Pinpoint the cell where the given text exists, returning its [X, Y] midpoint coordinate. 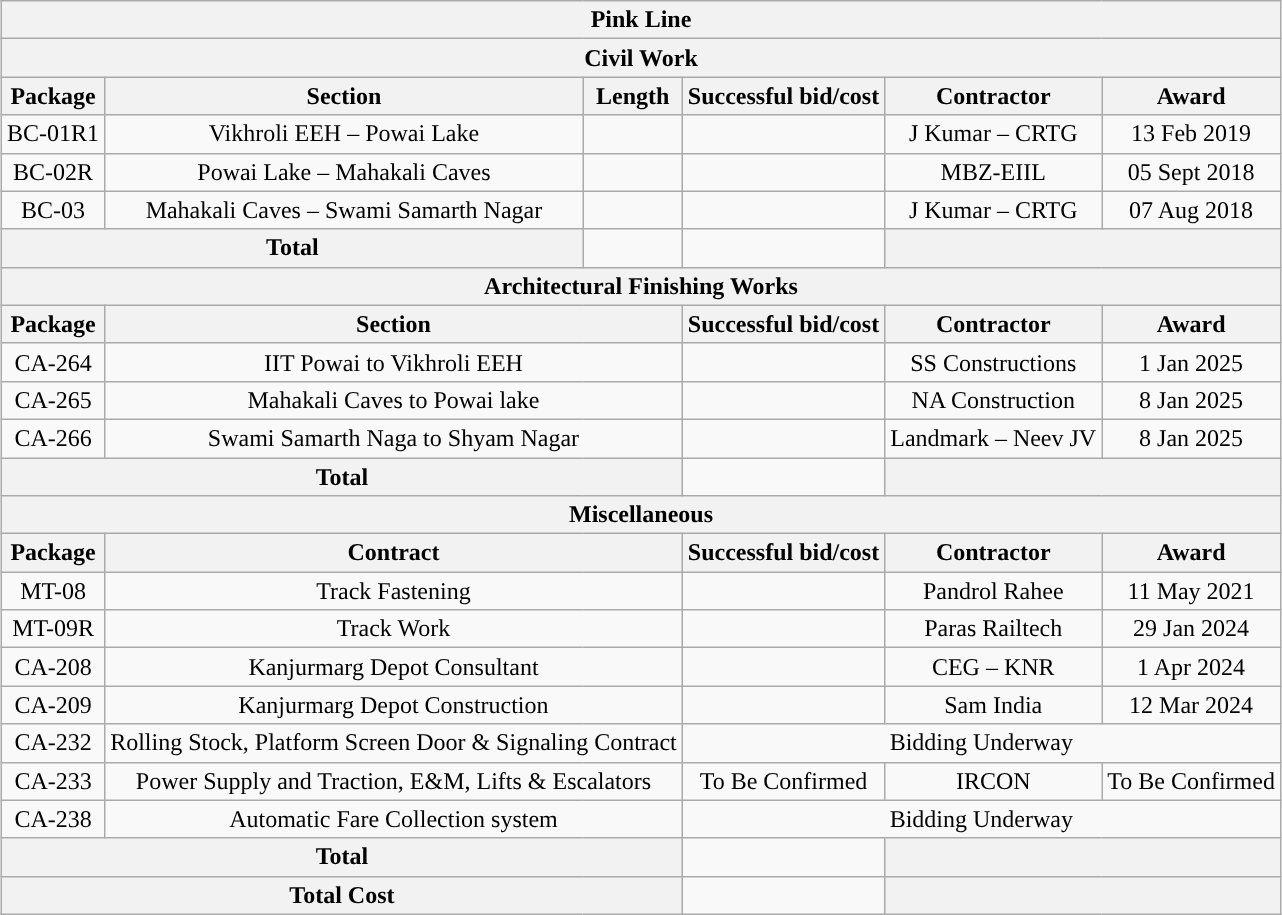
BC-02R [54, 172]
12 Mar 2024 [1192, 705]
Sam India [994, 705]
Total Cost [342, 895]
05 Sept 2018 [1192, 172]
NA Construction [994, 400]
13 Feb 2019 [1192, 134]
1 Apr 2024 [1192, 667]
CEG – KNR [994, 667]
BC-01R1 [54, 134]
Track Work [394, 629]
Automatic Fare Collection system [394, 819]
11 May 2021 [1192, 591]
Mahakali Caves – Swami Samarth Nagar [344, 210]
Pandrol Rahee [994, 591]
MT-08 [54, 591]
Miscellaneous [642, 515]
29 Jan 2024 [1192, 629]
Power Supply and Traction, E&M, Lifts & Escalators [394, 781]
CA-264 [54, 362]
Contract [394, 553]
CA-233 [54, 781]
Landmark – Neev JV [994, 438]
CA-209 [54, 705]
Pink Line [642, 20]
Track Fastening [394, 591]
Kanjurmarg Depot Construction [394, 705]
CA-266 [54, 438]
Kanjurmarg Depot Consultant [394, 667]
CA-238 [54, 819]
Vikhroli EEH – Powai Lake [344, 134]
CA-208 [54, 667]
MBZ-EIIL [994, 172]
Mahakali Caves to Powai lake [394, 400]
Rolling Stock, Platform Screen Door & Signaling Contract [394, 743]
Powai Lake – Mahakali Caves [344, 172]
Paras Railtech [994, 629]
BC-03 [54, 210]
1 Jan 2025 [1192, 362]
Length [632, 96]
Civil Work [642, 58]
Swami Samarth Naga to Shyam Nagar [394, 438]
IRCON [994, 781]
SS Constructions [994, 362]
CA-265 [54, 400]
07 Aug 2018 [1192, 210]
CA-232 [54, 743]
Architectural Finishing Works [642, 286]
MT-09R [54, 629]
IIT Powai to Vikhroli EEH [394, 362]
